Extract the [X, Y] coordinate from the center of the cell holding the provided text.  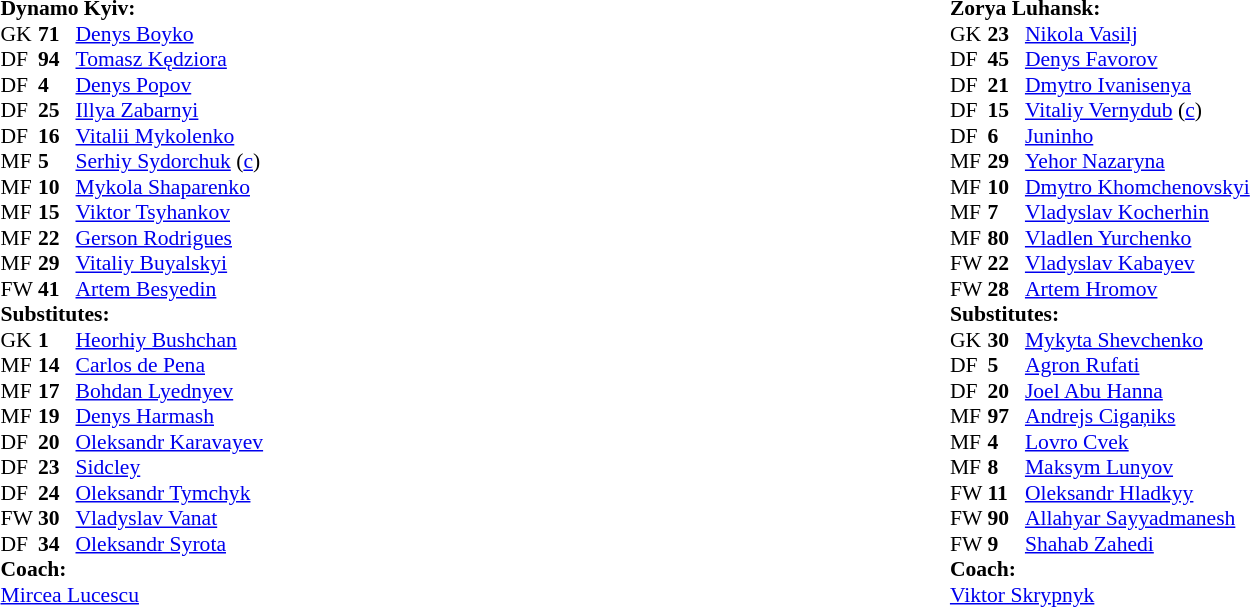
Shahab Zahedi [1138, 544]
Joel Abu Hanna [1138, 391]
Viktor Tsyhankov [170, 213]
Illya Zabarnyi [170, 111]
7 [1006, 213]
Oleksandr Karavayev [170, 442]
Mykola Shaparenko [170, 187]
97 [1006, 417]
Vladyslav Kabayev [1138, 263]
Agron Rufati [1138, 365]
Nikola Vasilj [1138, 34]
Artem Besyedin [170, 289]
16 [57, 136]
34 [57, 544]
41 [57, 289]
17 [57, 391]
Carlos de Pena [170, 365]
Gerson Rodrigues [170, 238]
Serhiy Sydorchuk (c) [170, 161]
14 [57, 365]
Sidcley [170, 467]
9 [1006, 544]
25 [57, 111]
Oleksandr Tymchyk [170, 493]
45 [1006, 59]
6 [1006, 136]
Denys Harmash [170, 417]
Oleksandr Syrota [170, 544]
Denys Boyko [170, 34]
21 [1006, 85]
1 [57, 340]
Vitaliy Buyalskyi [170, 263]
Vladyslav Vanat [170, 519]
Vladyslav Kocherhin [1138, 213]
Dmytro Khomchenovskyi [1138, 187]
Vitalii Mykolenko [170, 136]
Dmytro Ivanisenya [1138, 85]
94 [57, 59]
Artem Hromov [1138, 289]
Denys Favorov [1138, 59]
Andrejs Cigaņiks [1138, 417]
71 [57, 34]
Vladlen Yurchenko [1138, 238]
Juninho [1138, 136]
Denys Popov [170, 85]
Bohdan Lyednyev [170, 391]
Maksym Lunyov [1138, 467]
Oleksandr Hladkyy [1138, 493]
90 [1006, 519]
Vitaliy Vernydub (c) [1138, 111]
80 [1006, 238]
8 [1006, 467]
Tomasz Kędziora [170, 59]
Lovro Cvek [1138, 442]
19 [57, 417]
24 [57, 493]
Mykyta Shevchenko [1138, 340]
11 [1006, 493]
Allahyar Sayyadmanesh [1138, 519]
Yehor Nazaryna [1138, 161]
Heorhiy Bushchan [170, 340]
28 [1006, 289]
